Detect which cell encompasses the target text, then output its (X, Y) center coordinate. 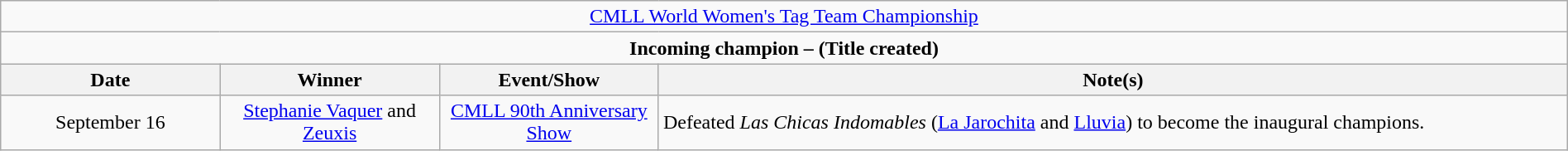
Winner (329, 80)
Event/Show (549, 80)
Date (111, 80)
Defeated Las Chicas Indomables (La Jarochita and Lluvia) to become the inaugural champions. (1113, 123)
Incoming champion – (Title created) (784, 48)
Stephanie Vaquer and Zeuxis (329, 123)
September 16 (111, 123)
CMLL 90th Anniversary Show (549, 123)
Note(s) (1113, 80)
CMLL World Women's Tag Team Championship (784, 17)
